Return the [x, y] coordinate for the center point of the cell that contains the specified text.  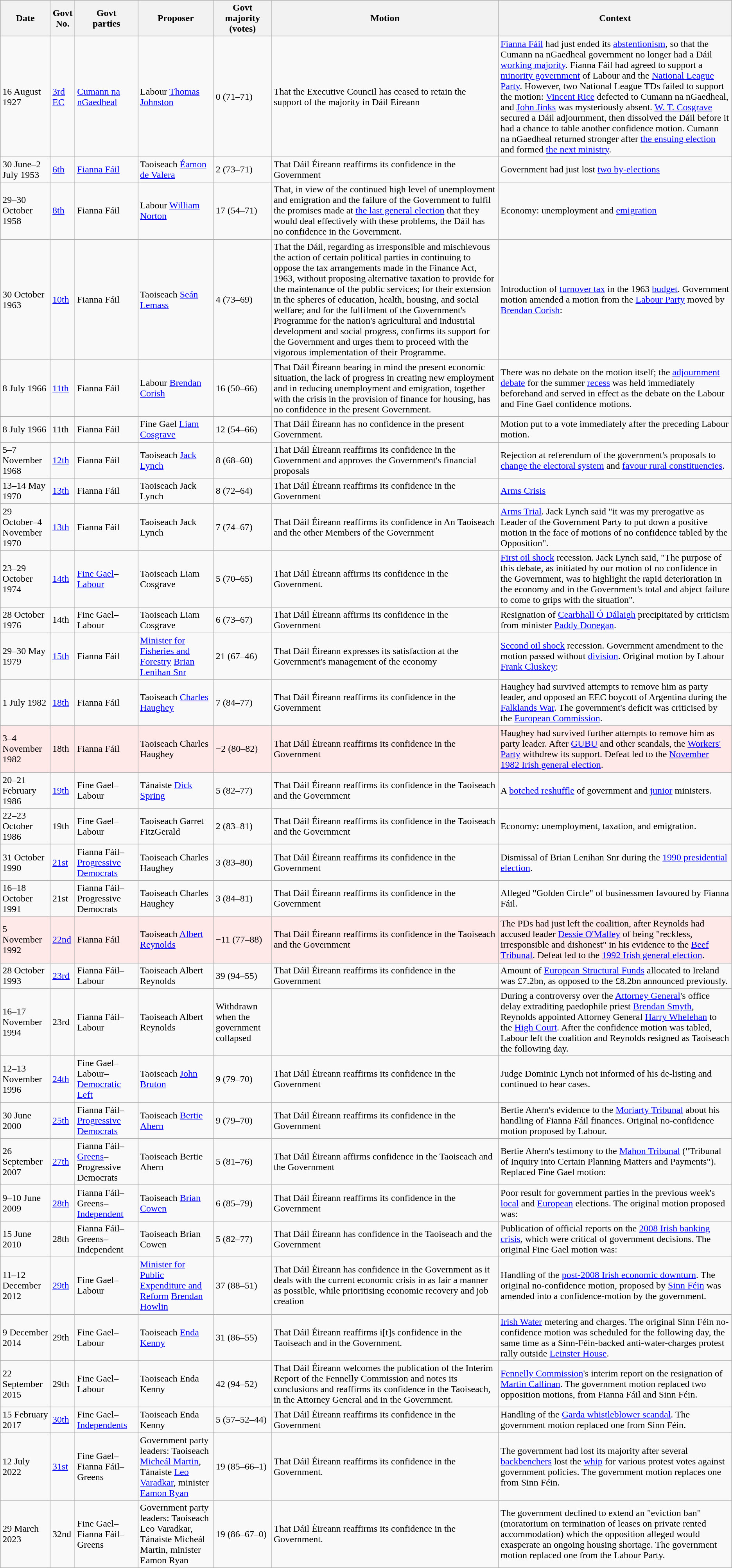
Handling of the Garda whistleblower scandal. The government motion replaced one from Sinn Féin. [615, 1420]
29–30 May 1979 [25, 656]
17 (54–71) [242, 211]
Cumann na nGaedheal [106, 97]
29 October–4 November 1970 [25, 527]
24th [63, 1079]
5 (81–76) [242, 1162]
16 (50–66) [242, 388]
Introduction of turnover tax in the 1963 budget. Government motion amended a motion from the Labour Party moved by Brendan Corish: [615, 299]
22 September 2015 [25, 1384]
2 (73–71) [242, 170]
2 (83–81) [242, 826]
Labour William Norton [176, 211]
6 (85–79) [242, 1203]
15 June 2010 [25, 1239]
Govt majority (votes) [242, 18]
That Dáil Éireann has no confidence in the present Government. [385, 429]
Govtparties [106, 18]
8th [63, 211]
Tánaiste Dick Spring [176, 790]
That the Executive Council has ceased to retain the support of the majority in Dáil Eireann [385, 97]
That Dáil Éireann has confidence in the Taoiseach and the Government [385, 1239]
21 (67–46) [242, 656]
Withdrawn when the government collapsed [242, 1022]
That Dáil Éireann reaffirms i[t]s confidence in the Taoiseach and in the Government. [385, 1338]
0 (71–71) [242, 97]
Fine Gael–Independents [106, 1420]
Government had just lost two by-elections [615, 170]
Government party leaders: Taoiseach Micheál Martin, Tánaiste Leo Varadkar, minister Eamon Ryan [176, 1467]
Labour Thomas Johnston [176, 97]
Bertie Ahern's evidence to the Moriarty Tribunal about his handling of Fianna Fáil finances. Original no-confidence motion proposed by Labour. [615, 1120]
Taoiseach Seán Lemass [176, 299]
25th [63, 1120]
Government party leaders: Taoiseach Leo Varadkar, Tánaiste Micheál Martin, minister Eamon Ryan [176, 1534]
31st [63, 1467]
Judge Dominic Lynch not informed of his de-listing and continued to hear cases. [615, 1079]
Context [615, 18]
That Dáil Éireann affirms confidence in the Taoiseach and the Government [385, 1162]
29–30 October 1958 [25, 211]
30th [63, 1420]
8 (68–60) [242, 460]
31 October 1990 [25, 862]
16–18 October 1991 [25, 898]
3 (83–80) [242, 862]
Economy: unemployment, taxation, and emigration. [615, 826]
Proposer [176, 18]
Dismissal of Brian Lenihan Snr during the 1990 presidential election. [615, 862]
Fine Gael–Labour–Democratic Left [106, 1079]
39 (94–55) [242, 976]
That Dáil Éireann affirms its confidence in the Government [385, 620]
Second oil shock recession. Government amendment to the motion passed without division. Original motion by Labour Frank Cluskey: [615, 656]
Motion [385, 18]
Economy: unemployment and emigration [615, 211]
31 (86–55) [242, 1338]
30 October 1963 [25, 299]
Fine Gael Liam Cosgrave [176, 429]
32nd [63, 1534]
42 (94–52) [242, 1384]
8 (72–64) [242, 491]
5 (70–65) [242, 579]
15th [63, 656]
GovtNo. [63, 18]
15 February 2017 [25, 1420]
Alleged "Golden Circle" of businessmen favoured by Fianna Fáil. [615, 898]
16–17 November 1994 [25, 1022]
Fianna Fáil–Greens–Progressive Democrats [106, 1162]
5 (57–52–44) [242, 1420]
30 June–2 July 1953 [25, 170]
10th [63, 299]
3–4 November 1982 [25, 749]
7 (84–77) [242, 703]
7 (74–67) [242, 527]
1 July 1982 [25, 703]
6 (73–67) [242, 620]
5 November 1992 [25, 940]
28 October 1976 [25, 620]
9 December 2014 [25, 1338]
Poor result for government parties in the previous week's local and European elections. The original motion proposed was: [615, 1203]
Bertie Ahern's testimony to the Mahon Tribunal ("Tribunal of Inquiry into Certain Planning Matters and Payments"). Replaced Fine Gael motion: [615, 1162]
12th [63, 460]
29 March 2023 [25, 1534]
22nd [63, 940]
Taoiseach John Bruton [176, 1079]
Minister for Fisheries and Forestry Brian Lenihan Snr [176, 656]
5–7 November 1968 [25, 460]
16 August 1927 [25, 97]
6th [63, 170]
That Dáil Éireann reaffirms its confidence in An Taoiseach and the other Members of the Government [385, 527]
−11 (77–88) [242, 940]
3rd EC [63, 97]
Taoiseach Garret FitzGerald [176, 826]
Rejection at referendum of the government's proposals to change the electoral system and favour rural constituencies. [615, 460]
12 July 2022 [25, 1467]
20–21 February 1986 [25, 790]
13–14 May 1970 [25, 491]
19 (86–67–0) [242, 1534]
That Dáil Éireann expresses its satisfaction at the Government's management of the economy [385, 656]
11–12 December 2012 [25, 1285]
23–29 October 1974 [25, 579]
Labour Brendan Corish [176, 388]
19 (85–66–1) [242, 1467]
Arms Crisis [615, 491]
12–13 November 1996 [25, 1079]
That Dáil Éireann reaffirms its confidence in the Government and approves the Government's financial proposals [385, 460]
That Dáil Éireann affirms its confidence in the Government. [385, 579]
Resignation of Cearbhall Ó Dálaigh precipitated by criticism from minister Paddy Donegan. [615, 620]
Motion put to a vote immediately after the preceding Labour motion. [615, 429]
12 (54–66) [242, 429]
Amount of European Structural Funds allocated to Ireland was £7.2bn, as opposed to the £8.2bn announced previously. [615, 976]
30 June 2000 [25, 1120]
Date [25, 18]
28 October 1993 [25, 976]
9–10 June 2009 [25, 1203]
22–23 October 1986 [25, 826]
Minister for Public Expenditure and Reform Brendan Howlin [176, 1285]
27th [63, 1162]
A botched reshuffle of government and junior ministers. [615, 790]
37 (88–51) [242, 1285]
Publication of official reports on the 2008 Irish banking crisis, which were critical of government decisions. The original Fine Gael motion was: [615, 1239]
Taoiseach Éamon de Valera [176, 170]
−2 (80–82) [242, 749]
3 (84–81) [242, 898]
4 (73–69) [242, 299]
26 September 2007 [25, 1162]
